Scan for the cell matching the given text and deliver its [x, y] coordinate at center. 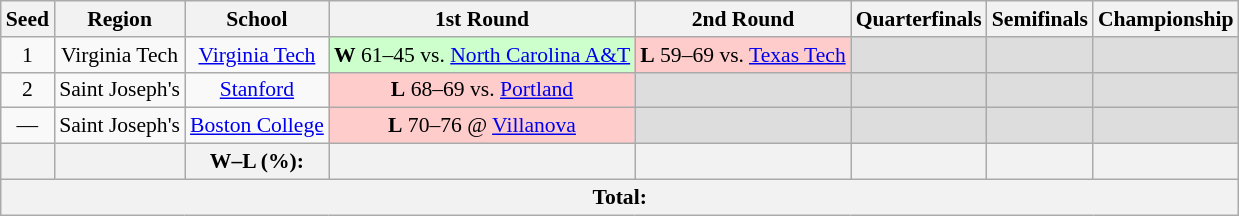
Semifinals [1040, 19]
Quarterfinals [919, 19]
School [257, 19]
1 [28, 55]
Total: [620, 197]
Stanford [257, 90]
Boston College [257, 126]
— [28, 126]
L 68–69 vs. Portland [482, 90]
W–L (%): [257, 162]
L 59–69 vs. Texas Tech [743, 55]
2nd Round [743, 19]
Championship [1166, 19]
W 61–45 vs. North Carolina A&T [482, 55]
1st Round [482, 19]
2 [28, 90]
L 70–76 @ Villanova [482, 126]
Region [120, 19]
Seed [28, 19]
